Output the [x, y] coordinate of the center of the cell containing the given text.  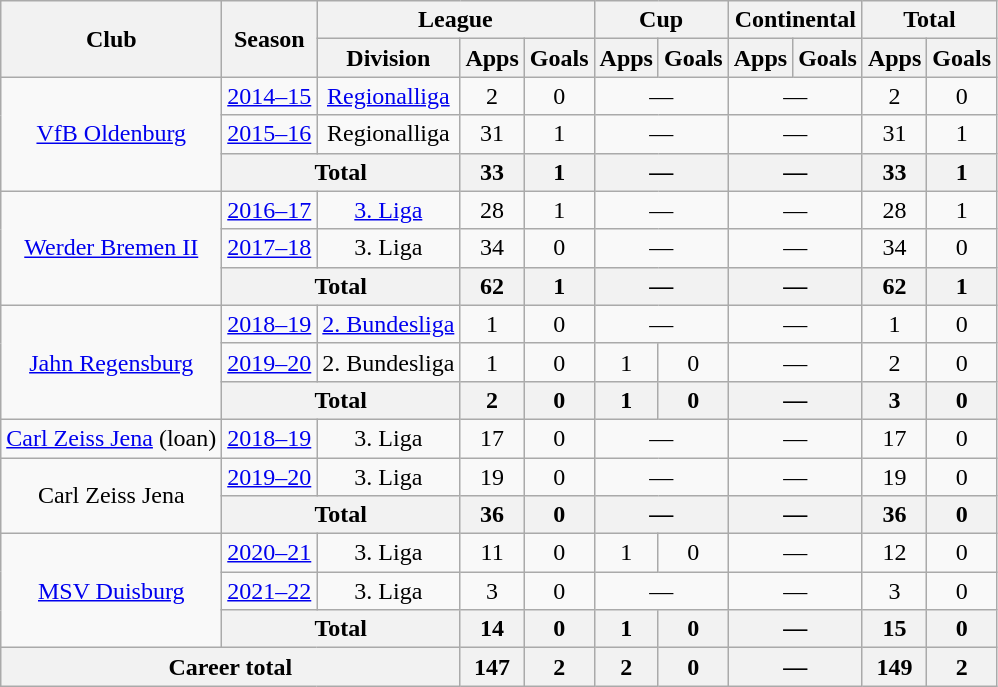
11 [492, 553]
2020–21 [270, 553]
2015–16 [270, 134]
Division [388, 58]
Carl Zeiss Jena (loan) [112, 438]
2017–18 [270, 248]
2014–15 [270, 96]
VfB Oldenburg [112, 134]
Jahn Regensburg [112, 362]
Carl Zeiss Jena [112, 496]
Season [270, 39]
2016–17 [270, 210]
Continental [795, 20]
14 [492, 629]
MSV Duisburg [112, 591]
Cup [661, 20]
2021–22 [270, 591]
12 [894, 553]
League [456, 20]
Werder Bremen II [112, 248]
Club [112, 39]
147 [492, 667]
149 [894, 667]
Career total [230, 667]
15 [894, 629]
